For the text-containing cell, return its midpoint in (x, y) coordinate format. 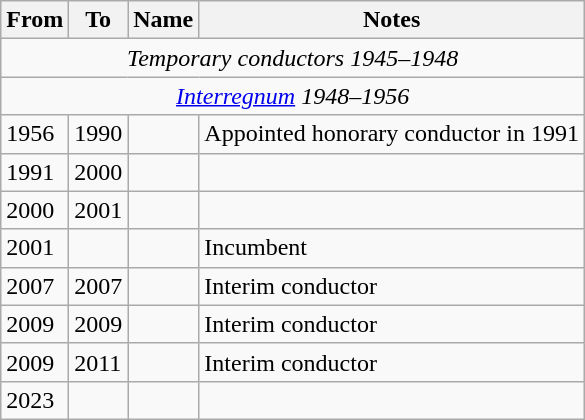
To (98, 20)
Incumbent (392, 248)
2011 (98, 362)
2023 (35, 400)
From (35, 20)
Notes (392, 20)
Appointed honorary conductor in 1991 (392, 134)
Name (164, 20)
1956 (35, 134)
1991 (35, 172)
Temporary conductors 1945–1948 (293, 58)
1990 (98, 134)
Interregnum 1948–1956 (293, 96)
